Return the (X, Y) coordinate for the center point of the cell that contains the specified text.  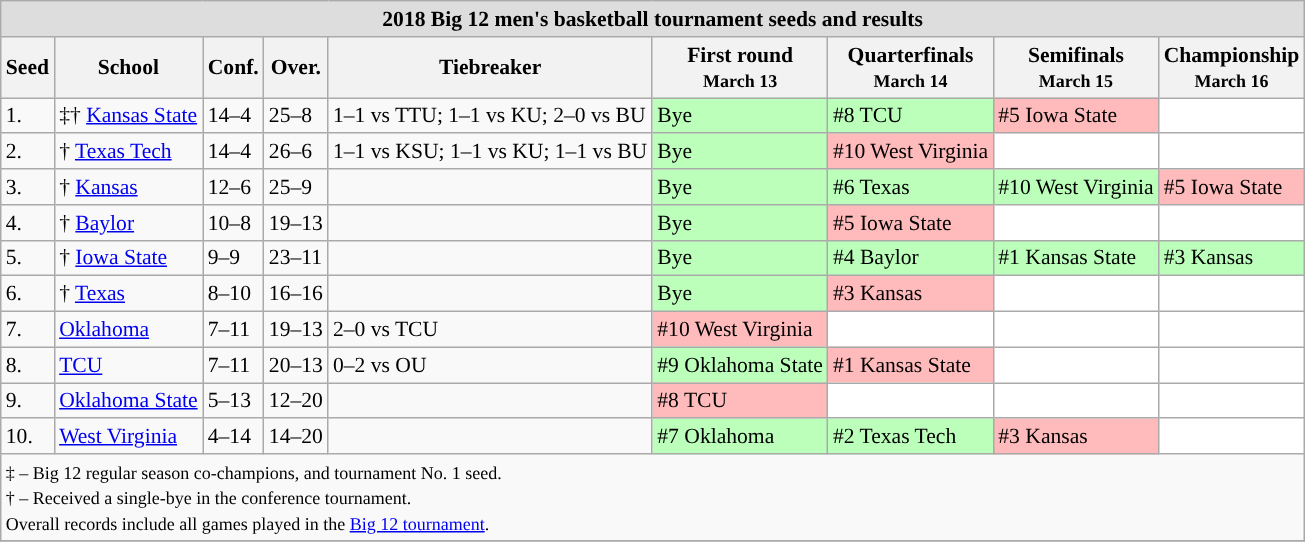
Conf. (234, 68)
12–20 (296, 401)
#4 Baylor (910, 258)
West Virginia (128, 437)
10–8 (234, 223)
7. (28, 330)
2. (28, 152)
20–13 (296, 365)
QuarterfinalsMarch 14 (910, 68)
25–9 (296, 187)
† Iowa State (128, 258)
#6 Texas (910, 187)
ChampionshipMarch 16 (1232, 68)
1–1 vs KSU; 1–1 vs KU; 1–1 vs BU (490, 152)
2–0 vs TCU (490, 330)
5–13 (234, 401)
26–6 (296, 152)
12–6 (234, 187)
† Texas (128, 294)
SemifinalsMarch 15 (1076, 68)
9–9 (234, 258)
23–11 (296, 258)
8–10 (234, 294)
4. (28, 223)
2018 Big 12 men's basketball tournament seeds and results (653, 19)
16–16 (296, 294)
#7 Oklahoma (740, 437)
Oklahoma State (128, 401)
Oklahoma (128, 330)
5. (28, 258)
3. (28, 187)
‡† Kansas State (128, 116)
† Kansas (128, 187)
First roundMarch 13 (740, 68)
6. (28, 294)
14–20 (296, 437)
8. (28, 365)
0–2 vs OU (490, 365)
1–1 vs TTU; 1–1 vs KU; 2–0 vs BU (490, 116)
School (128, 68)
4–14 (234, 437)
TCU (128, 365)
Tiebreaker (490, 68)
25–8 (296, 116)
1. (28, 116)
#2 Texas Tech (910, 437)
#9 Oklahoma State (740, 365)
† Texas Tech (128, 152)
† Baylor (128, 223)
9. (28, 401)
Over. (296, 68)
Seed (28, 68)
10. (28, 437)
